Extract the [x, y] coordinate from the center of the cell holding the provided text.  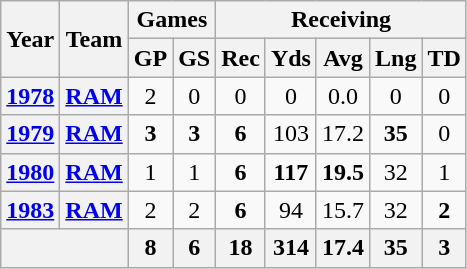
TD [444, 58]
314 [290, 248]
1979 [30, 134]
94 [290, 210]
15.7 [342, 210]
Avg [342, 58]
Year [30, 39]
GP [150, 58]
1978 [30, 96]
1983 [30, 210]
GS [194, 58]
0.0 [342, 96]
17.2 [342, 134]
Games [172, 20]
19.5 [342, 172]
Yds [290, 58]
Rec [241, 58]
103 [290, 134]
Lng [396, 58]
18 [241, 248]
8 [150, 248]
Team [94, 39]
17.4 [342, 248]
117 [290, 172]
Receiving [342, 20]
1980 [30, 172]
